Extract the (X, Y) coordinate from the center of the cell holding the provided text.  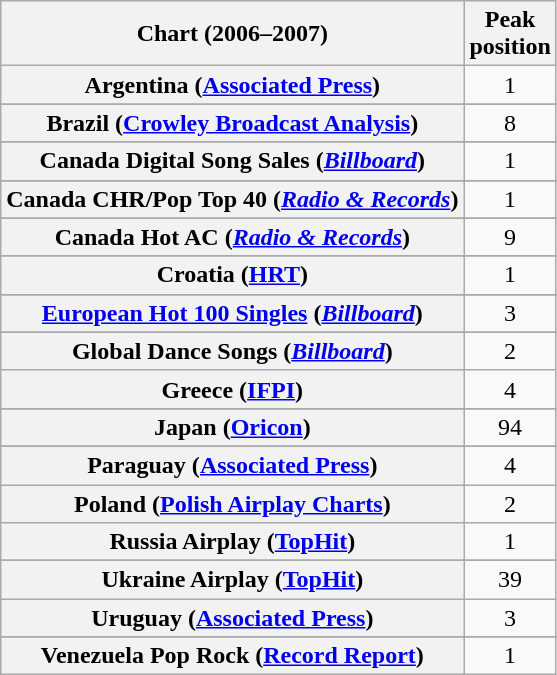
Paraguay (Associated Press) (232, 465)
Uruguay (Associated Press) (232, 618)
Global Dance Songs (Billboard) (232, 351)
European Hot 100 Singles (Billboard) (232, 313)
Brazil (Crowley Broadcast Analysis) (232, 123)
9 (510, 237)
Argentina (Associated Press) (232, 85)
8 (510, 123)
Canada Hot AC (Radio & Records) (232, 237)
Venezuela Pop Rock (Record Report) (232, 656)
Ukraine Airplay (TopHit) (232, 580)
Greece (IFPI) (232, 389)
Poland (Polish Airplay Charts) (232, 503)
39 (510, 580)
Canada CHR/Pop Top 40 (Radio & Records) (232, 199)
Croatia (HRT) (232, 275)
94 (510, 427)
Peakposition (510, 34)
Chart (2006–2007) (232, 34)
Japan (Oricon) (232, 427)
Canada Digital Song Sales (Billboard) (232, 161)
Russia Airplay (TopHit) (232, 542)
